Extract the [X, Y] coordinate from the center of the cell holding the provided text.  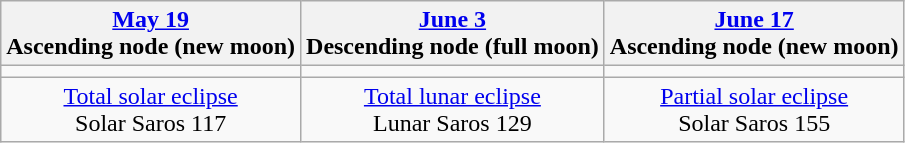
Partial solar eclipseSolar Saros 155 [754, 110]
Total lunar eclipseLunar Saros 129 [453, 110]
Total solar eclipseSolar Saros 117 [151, 110]
June 3Descending node (full moon) [453, 34]
May 19Ascending node (new moon) [151, 34]
June 17Ascending node (new moon) [754, 34]
